Output the (X, Y) coordinate of the center of the cell containing the given text.  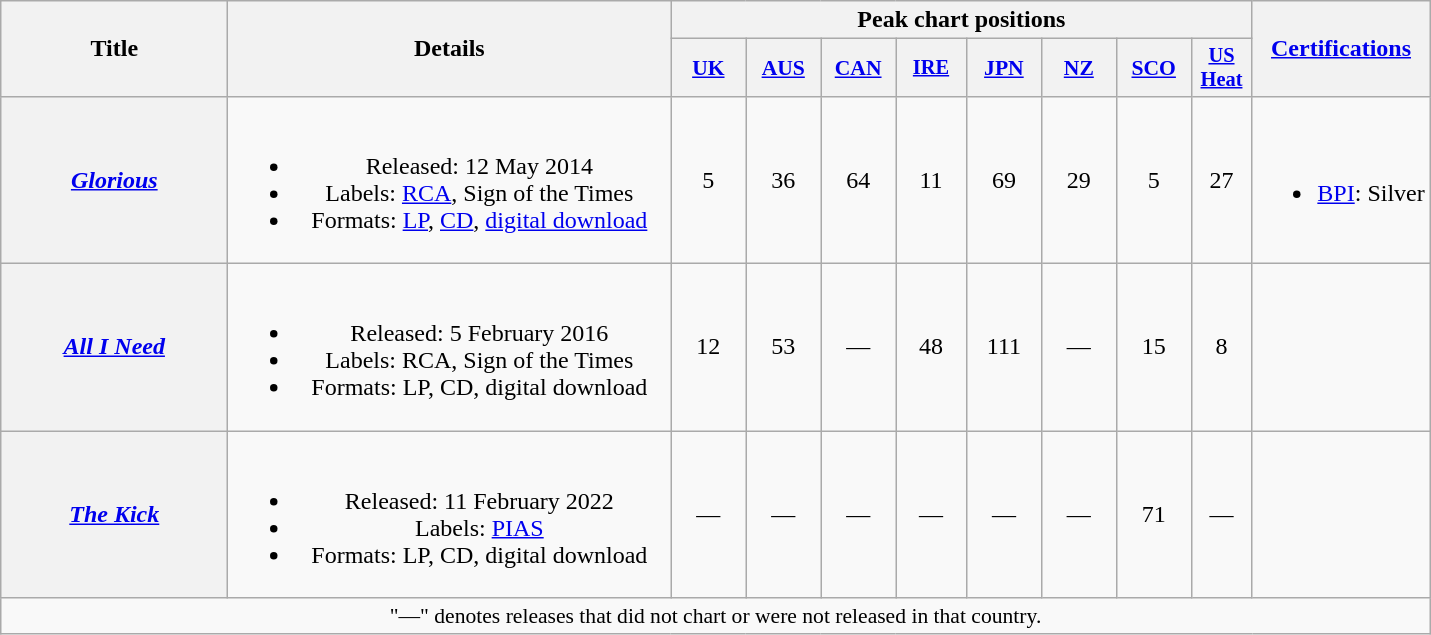
64 (858, 180)
8 (1222, 348)
29 (1078, 180)
UK (708, 68)
Details (450, 49)
"—" denotes releases that did not chart or were not released in that country. (716, 616)
Certifications (1341, 49)
USHeat (1222, 68)
15 (1154, 348)
Released: 12 May 2014Labels: RCA, Sign of the TimesFormats: LP, CD, digital download (450, 180)
Peak chart positions (962, 20)
71 (1154, 514)
36 (784, 180)
BPI: Silver (1341, 180)
All I Need (114, 348)
SCO (1154, 68)
Released: 5 February 2016Labels: RCA, Sign of the TimesFormats: LP, CD, digital download (450, 348)
Title (114, 49)
69 (1004, 180)
53 (784, 348)
JPN (1004, 68)
12 (708, 348)
AUS (784, 68)
NZ (1078, 68)
The Kick (114, 514)
Glorious (114, 180)
27 (1222, 180)
IRE (932, 68)
Released: 11 February 2022Labels: PIASFormats: LP, CD, digital download (450, 514)
111 (1004, 348)
11 (932, 180)
CAN (858, 68)
48 (932, 348)
